Search for the cell housing the specified text and yield its (X, Y) center coordinate. 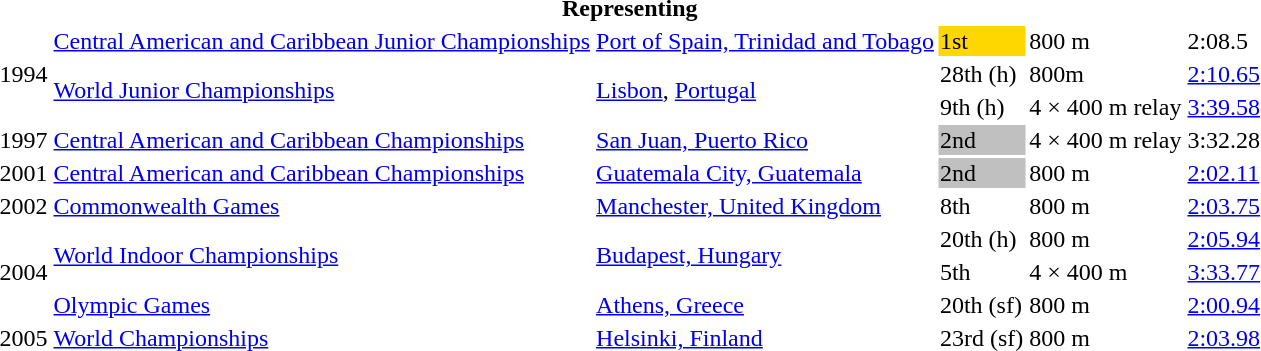
800m (1106, 74)
Manchester, United Kingdom (766, 206)
20th (h) (981, 239)
8th (981, 206)
World Junior Championships (322, 90)
Commonwealth Games (322, 206)
Central American and Caribbean Junior Championships (322, 41)
9th (h) (981, 107)
San Juan, Puerto Rico (766, 140)
Lisbon, Portugal (766, 90)
20th (sf) (981, 305)
Port of Spain, Trinidad and Tobago (766, 41)
Olympic Games (322, 305)
Athens, Greece (766, 305)
Guatemala City, Guatemala (766, 173)
4 × 400 m (1106, 272)
1st (981, 41)
World Indoor Championships (322, 256)
Budapest, Hungary (766, 256)
28th (h) (981, 74)
5th (981, 272)
